Return the (X, Y) coordinate for the center point of the cell that contains the specified text.  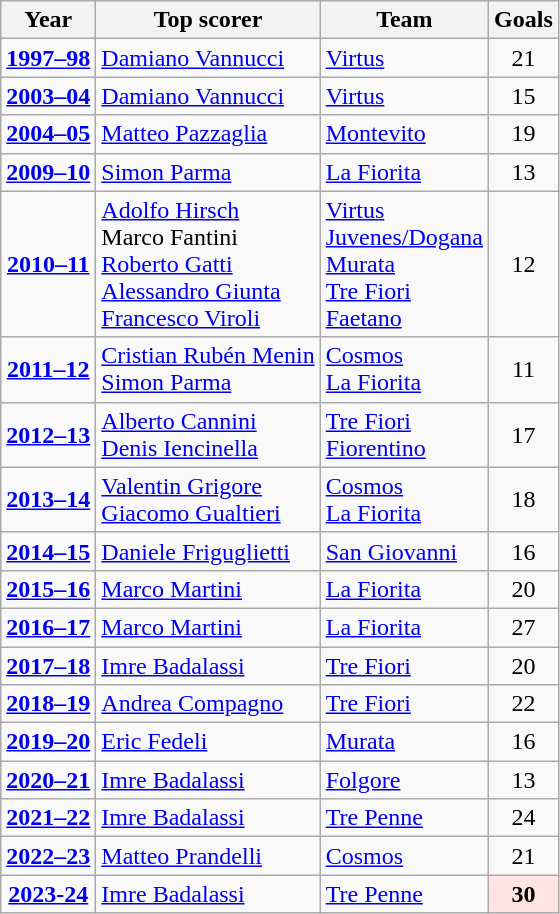
2017–18 (48, 665)
2004–05 (48, 134)
18 (524, 500)
Simon Parma (208, 172)
2020–21 (48, 780)
VirtusJuvenes/DoganaMurataTre FioriFaetano (404, 264)
2010–11 (48, 264)
22 (524, 704)
Cosmos (404, 856)
Top scorer (208, 20)
Goals (524, 20)
Year (48, 20)
Murata (404, 742)
2003–04 (48, 96)
Montevito (404, 134)
17 (524, 434)
12 (524, 264)
2015–16 (48, 589)
Team (404, 20)
Tre FioriFiorentino (404, 434)
24 (524, 818)
Daniele Friguglietti (208, 551)
2019–20 (48, 742)
2023-24 (48, 894)
Adolfo Hirsch Marco Fantini Roberto Gatti Alessandro Giunta Francesco Viroli (208, 264)
San Giovanni (404, 551)
2014–15 (48, 551)
Matteo Prandelli (208, 856)
2016–17 (48, 627)
Matteo Pazzaglia (208, 134)
2022–23 (48, 856)
Folgore (404, 780)
2013–14 (48, 500)
2011–12 (48, 370)
Eric Fedeli (208, 742)
30 (524, 894)
1997–98 (48, 58)
2012–13 (48, 434)
Valentin Grigore Giacomo Gualtieri (208, 500)
Alberto Cannini Denis Iencinella (208, 434)
2021–22 (48, 818)
15 (524, 96)
19 (524, 134)
Andrea Compagno (208, 704)
2018–19 (48, 704)
Cristian Rubén Menin Simon Parma (208, 370)
2009–10 (48, 172)
11 (524, 370)
27 (524, 627)
